Capture the cell that displays the provided text and extract its [x, y] central coordinate. 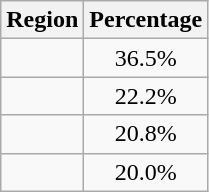
22.2% [146, 96]
Region [42, 20]
20.0% [146, 172]
20.8% [146, 134]
36.5% [146, 58]
Percentage [146, 20]
